From the cell containing the given text, extract its center point as [X, Y] coordinate. 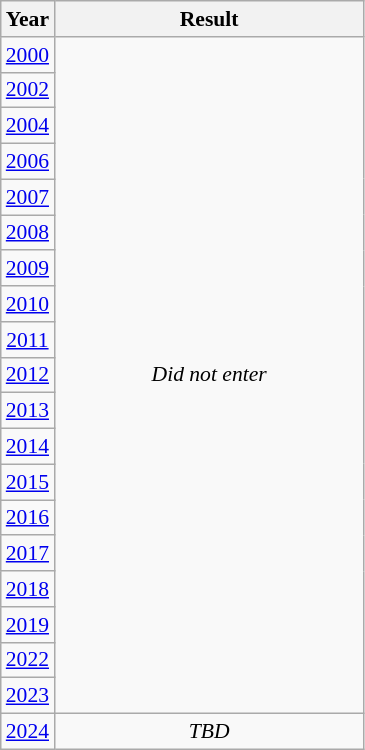
2012 [28, 375]
2011 [28, 340]
2002 [28, 90]
Result [209, 19]
2004 [28, 126]
Year [28, 19]
2010 [28, 304]
2024 [28, 732]
2023 [28, 696]
2007 [28, 197]
2008 [28, 233]
2019 [28, 625]
2013 [28, 411]
Did not enter [209, 376]
2022 [28, 660]
TBD [209, 732]
2016 [28, 518]
2017 [28, 554]
2014 [28, 447]
2009 [28, 269]
2006 [28, 162]
2018 [28, 589]
2015 [28, 482]
2000 [28, 55]
